For the text-containing cell, return its midpoint in (X, Y) coordinate format. 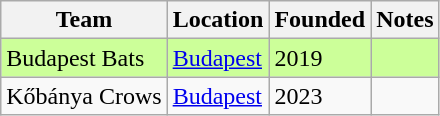
Notes (405, 20)
Location (218, 20)
Team (84, 20)
Founded (320, 20)
2023 (320, 96)
Budapest Bats (84, 58)
2019 (320, 58)
Kőbánya Crows (84, 96)
